Scan for the cell matching the given text and deliver its (X, Y) coordinate at center. 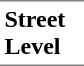
Street Level (42, 33)
